Locate the cell with the specified text and output its [x, y] center coordinate. 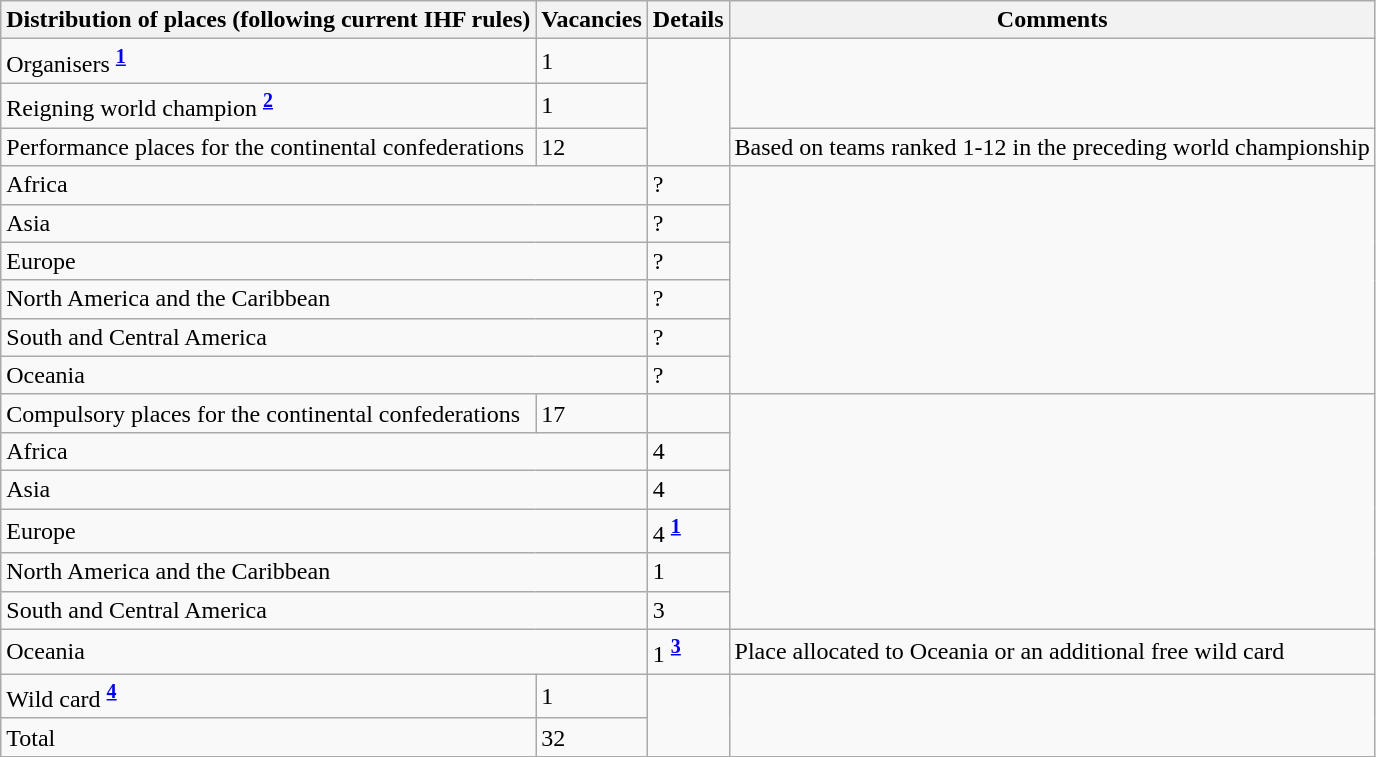
Compulsory places for the continental confederations [268, 413]
Comments [1052, 20]
Organisers 1 [268, 62]
Details [688, 20]
Performance places for the continental confederations [268, 147]
Based on teams ranked 1-12 in the preceding world championship [1052, 147]
Reigning world champion 2 [268, 106]
32 [592, 737]
Total [268, 737]
Vacancies [592, 20]
Distribution of places (following current IHF rules) [268, 20]
3 [688, 610]
12 [592, 147]
4 1 [688, 532]
1 3 [688, 652]
Place allocated to Oceania or an additional free wild card [1052, 652]
Wild card 4 [268, 696]
17 [592, 413]
